Extract the [X, Y] coordinate from the center of the cell holding the provided text.  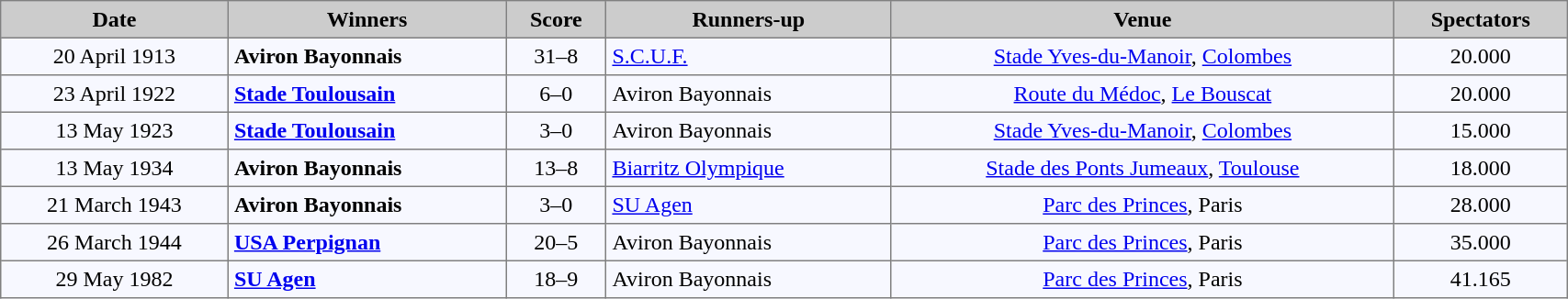
Date [114, 19]
Biarritz Olympique [749, 168]
13 May 1934 [114, 168]
Stade des Ponts Jumeaux, Toulouse [1143, 168]
13 May 1923 [114, 130]
41.165 [1481, 279]
20 April 1913 [114, 56]
6–0 [557, 94]
Winners [367, 19]
15.000 [1481, 130]
26 March 1944 [114, 242]
28.000 [1481, 205]
21 March 1943 [114, 205]
Score [557, 19]
Runners-up [749, 19]
Venue [1143, 19]
Route du Médoc, Le Bouscat [1143, 94]
18–9 [557, 279]
29 May 1982 [114, 279]
20–5 [557, 242]
USA Perpignan [367, 242]
Spectators [1481, 19]
13–8 [557, 168]
31–8 [557, 56]
18.000 [1481, 168]
35.000 [1481, 242]
S.C.U.F. [749, 56]
23 April 1922 [114, 94]
